Extract the (X, Y) coordinate from the center of the cell holding the provided text.  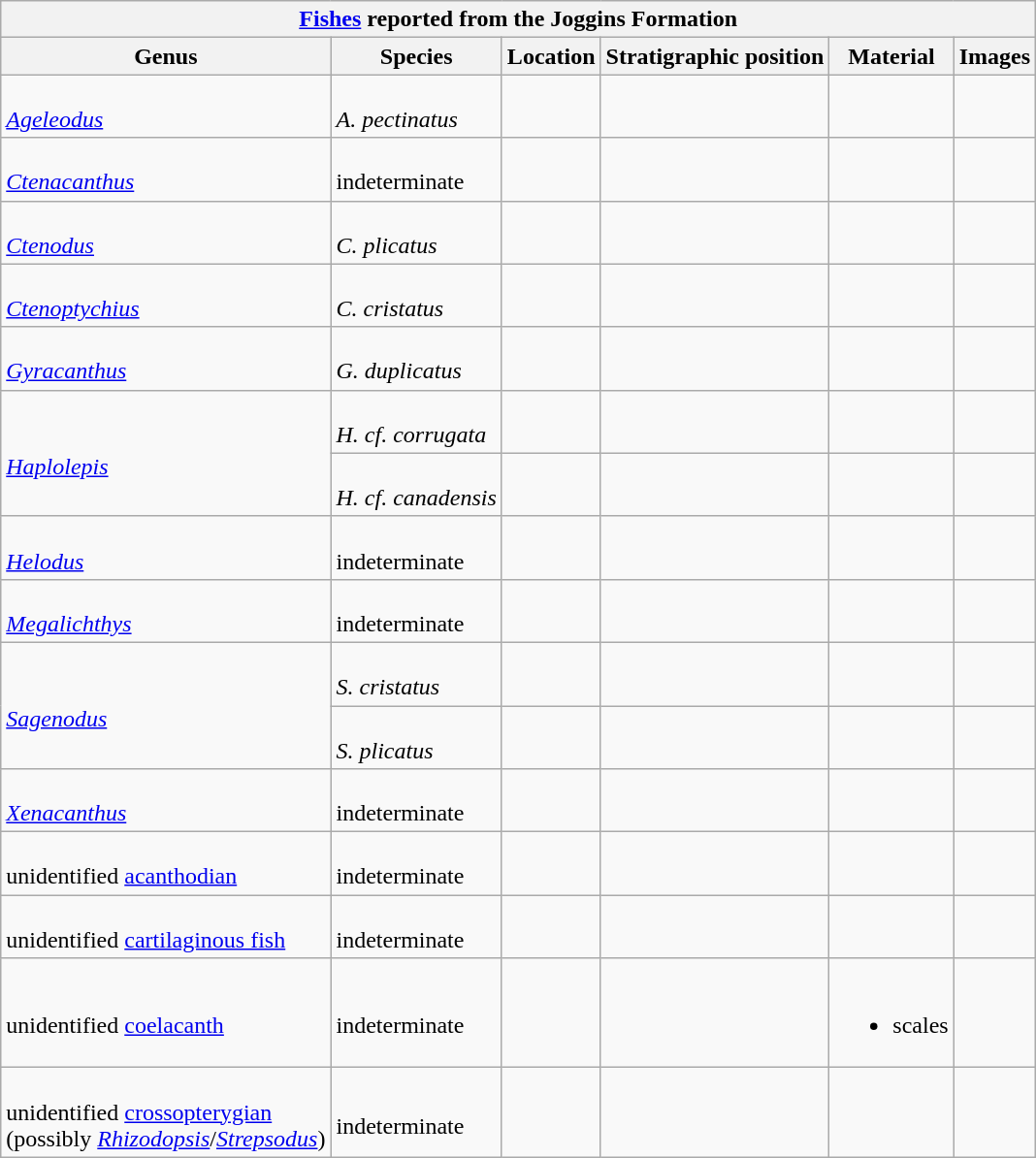
H. cf. canadensis (416, 485)
unidentified acanthodian (166, 863)
Location (551, 56)
unidentified crossopterygian(possibly Rhizodopsis/Strepsodus) (166, 1112)
H. cf. corrugata (416, 421)
Ctenacanthus (166, 169)
Sagenodus (166, 705)
Images (994, 56)
Ageleodus (166, 107)
S. plicatus (416, 737)
Xenacanthus (166, 801)
Species (416, 56)
A. pectinatus (416, 107)
Genus (166, 56)
unidentified cartilaginous fish (166, 927)
Fishes reported from the Joggins Formation (518, 19)
Haplolepis (166, 453)
C. cristatus (416, 295)
Megalichthys (166, 611)
unidentified coelacanth (166, 1013)
Gyracanthus (166, 359)
scales (891, 1013)
S. cristatus (416, 673)
Helodus (166, 547)
Material (891, 56)
G. duplicatus (416, 359)
Ctenodus (166, 233)
C. plicatus (416, 233)
Stratigraphic position (715, 56)
Ctenoptychius (166, 295)
